Search for the cell housing the specified text and yield its (X, Y) center coordinate. 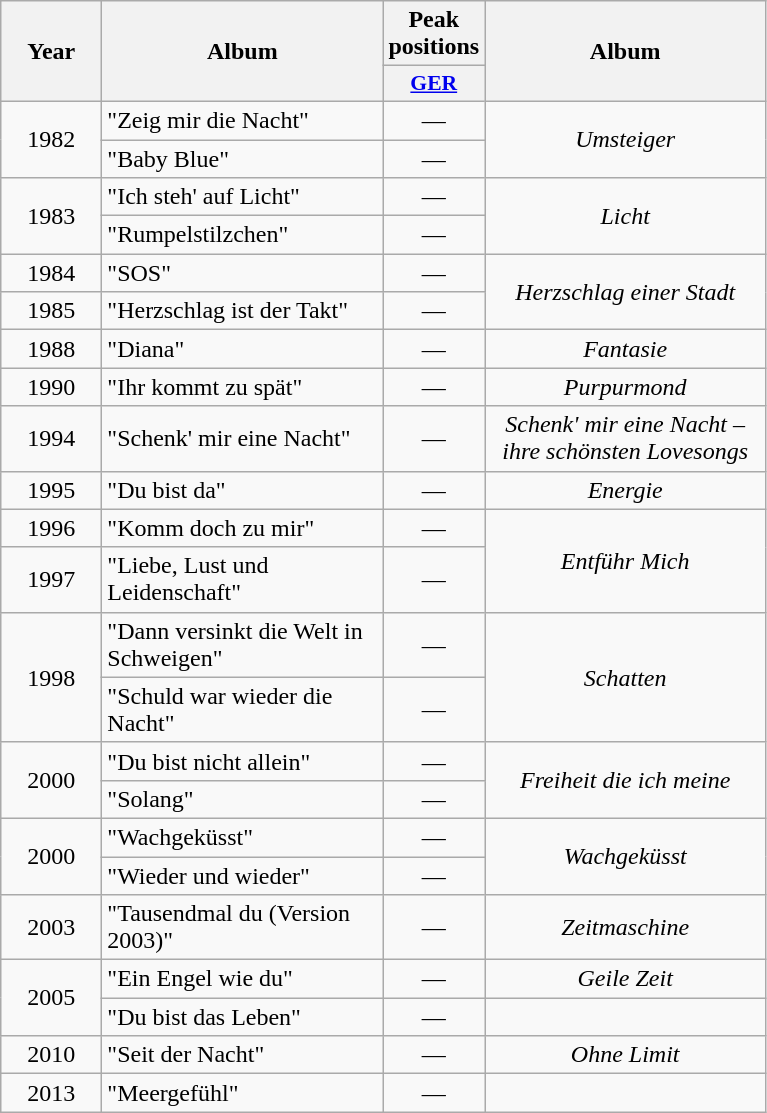
"Wachgeküsst" (242, 837)
1988 (52, 349)
"Solang" (242, 799)
2013 (52, 1093)
Peak positions (434, 34)
Ohne Limit (626, 1055)
"SOS" (242, 273)
1984 (52, 273)
"Dann versinkt die Welt in Schweigen" (242, 644)
"Du bist das Leben" (242, 1017)
"Ihr kommt zu spät" (242, 387)
"Herzschlag ist der Takt" (242, 311)
Entführ Mich (626, 560)
Herzschlag einer Stadt (626, 292)
1994 (52, 438)
GER (434, 84)
2003 (52, 928)
Wachgeküsst (626, 856)
"Tausendmal du (Version 2003)" (242, 928)
Umsteiger (626, 139)
"Baby Blue" (242, 159)
"Rumpelstilzchen" (242, 235)
"Zeig mir die Nacht" (242, 120)
"Ich steh' auf Licht" (242, 197)
Licht (626, 216)
Year (52, 52)
1997 (52, 580)
"Seit der Nacht" (242, 1055)
"Ein Engel wie du" (242, 979)
Schatten (626, 677)
"Liebe, Lust und Leidenschaft" (242, 580)
"Meergefühl" (242, 1093)
1996 (52, 528)
"Schenk' mir eine Nacht" (242, 438)
1998 (52, 677)
"Komm doch zu mir" (242, 528)
"Wieder und wieder" (242, 875)
"Du bist nicht allein" (242, 761)
1983 (52, 216)
1985 (52, 311)
Energie (626, 490)
Purpurmond (626, 387)
Fantasie (626, 349)
2005 (52, 998)
1982 (52, 139)
1990 (52, 387)
2010 (52, 1055)
1995 (52, 490)
Geile Zeit (626, 979)
"Du bist da" (242, 490)
Zeitmaschine (626, 928)
Freiheit die ich meine (626, 780)
Schenk' mir eine Nacht – ihre schönsten Lovesongs (626, 438)
"Diana" (242, 349)
"Schuld war wieder die Nacht" (242, 710)
